Provide the (x, y) coordinate of the cell's center where the given text is located.  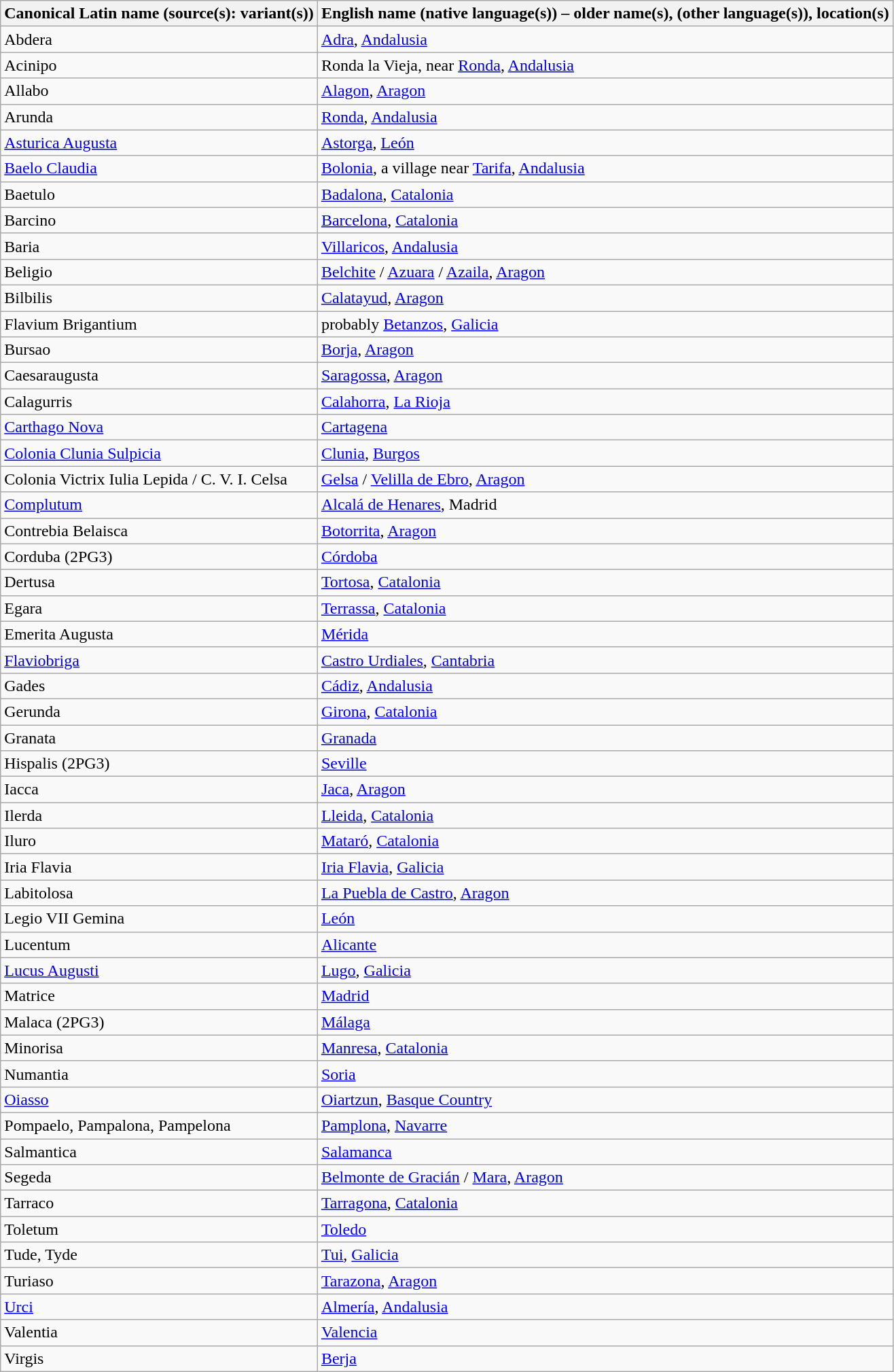
Salmantica (159, 1152)
Cartagena (605, 427)
Jaca, Aragon (605, 790)
Iria Flavia, Galicia (605, 867)
Badalona, Catalonia (605, 194)
Belchite / Azuara / Azaila, Aragon (605, 272)
Bilbilis (159, 298)
Turiaso (159, 1281)
Beligio (159, 272)
Minorisa (159, 1048)
Lleida, Catalonia (605, 815)
Oiartzun, Basque Country (605, 1100)
Colonia Clunia Sulpicia (159, 453)
Contrebia Belaisca (159, 531)
Berja (605, 1358)
Tarazona, Aragon (605, 1281)
Malaca (2PG3) (159, 1022)
Alagon, Aragon (605, 91)
La Puebla de Castro, Aragon (605, 893)
Pompaelo, Pampalona, Pampelona (159, 1125)
Urci (159, 1307)
Baria (159, 246)
Bursao (159, 350)
Emerita Augusta (159, 634)
León (605, 919)
Legio VII Gemina (159, 919)
Tude, Tyde (159, 1255)
Bolonia, a village near Tarifa, Andalusia (605, 169)
Asturica Augusta (159, 143)
Corduba (2PG3) (159, 557)
Barcino (159, 220)
Iria Flavia (159, 867)
Ronda, Andalusia (605, 117)
Mérida (605, 634)
Labitolosa (159, 893)
Valencia (605, 1333)
Abdera (159, 39)
Arunda (159, 117)
Ilerda (159, 815)
Borja, Aragon (605, 350)
Virgis (159, 1358)
Pamplona, Navarre (605, 1125)
Calatayud, Aragon (605, 298)
Girona, Catalonia (605, 711)
Astorga, León (605, 143)
Manresa, Catalonia (605, 1048)
Flavium Brigantium (159, 324)
Alicante (605, 945)
Almería, Andalusia (605, 1307)
Carthago Nova (159, 427)
Toletum (159, 1229)
Saragossa, Aragon (605, 376)
Gelsa / Velilla de Ebro, Aragon (605, 479)
Flaviobriga (159, 660)
Málaga (605, 1022)
Egara (159, 608)
Gerunda (159, 711)
Tarragona, Catalonia (605, 1203)
Calagurris (159, 402)
Granada (605, 737)
English name (native language(s)) – older name(s), (other language(s)), location(s) (605, 14)
Oiasso (159, 1100)
Terrassa, Catalonia (605, 608)
Iluro (159, 841)
Tortosa, Catalonia (605, 582)
Lugo, Galicia (605, 970)
Cádiz, Andalusia (605, 686)
Lucus Augusti (159, 970)
Baetulo (159, 194)
Adra, Andalusia (605, 39)
Mataró, Catalonia (605, 841)
Belmonte de Gracián / Mara, Aragon (605, 1178)
Dertusa (159, 582)
Seville (605, 764)
Acinipo (159, 65)
Lucentum (159, 945)
Madrid (605, 996)
Barcelona, Catalonia (605, 220)
probably Betanzos, Galicia (605, 324)
Córdoba (605, 557)
Tarraco (159, 1203)
Iacca (159, 790)
Caesaraugusta (159, 376)
Ronda la Vieja, near Ronda, Andalusia (605, 65)
Calahorra, La Rioja (605, 402)
Villaricos, Andalusia (605, 246)
Valentia (159, 1333)
Salamanca (605, 1152)
Canonical Latin name (source(s): variant(s)) (159, 14)
Colonia Victrix Iulia Lepida / C. V. I. Celsa (159, 479)
Clunia, Burgos (605, 453)
Botorrita, Aragon (605, 531)
Numantia (159, 1074)
Tui, Galicia (605, 1255)
Gades (159, 686)
Matrice (159, 996)
Soria (605, 1074)
Castro Urdiales, Cantabria (605, 660)
Baelo Claudia (159, 169)
Segeda (159, 1178)
Granata (159, 737)
Hispalis (2PG3) (159, 764)
Alcalá de Henares, Madrid (605, 505)
Allabo (159, 91)
Complutum (159, 505)
Toledo (605, 1229)
